Determine the [X, Y] coordinate at the center of the cell enclosing the given text.  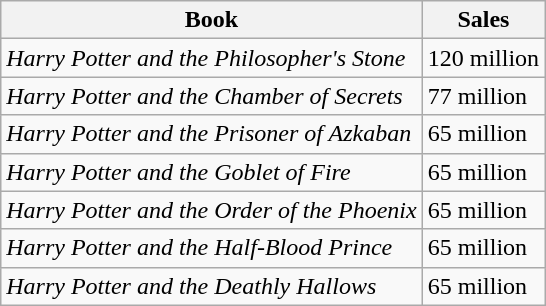
Sales [483, 20]
Harry Potter and the Half-Blood Prince [212, 248]
Book [212, 20]
Harry Potter and the Order of the Phoenix [212, 210]
Harry Potter and the Goblet of Fire [212, 172]
Harry Potter and the Chamber of Secrets [212, 96]
Harry Potter and the Prisoner of Azkaban [212, 134]
120 million [483, 58]
77 million [483, 96]
Harry Potter and the Deathly Hallows [212, 286]
Harry Potter and the Philosopher's Stone [212, 58]
